Locate the cell with the specified text and output its [x, y] center coordinate. 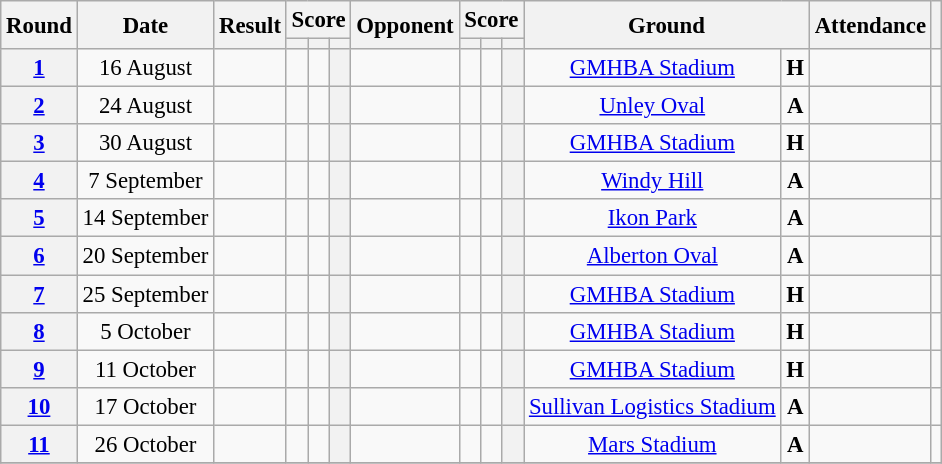
Date [145, 25]
7 September [145, 181]
Ikon Park [652, 219]
16 August [145, 68]
Sullivan Logistics Stadium [652, 406]
2 [39, 106]
Ground [667, 25]
Alberton Oval [652, 256]
8 [39, 331]
Opponent [405, 25]
Round [39, 25]
Attendance [870, 25]
Mars Stadium [652, 444]
14 September [145, 219]
9 [39, 369]
5 October [145, 331]
1 [39, 68]
4 [39, 181]
17 October [145, 406]
26 October [145, 444]
Unley Oval [652, 106]
30 August [145, 143]
7 [39, 294]
24 August [145, 106]
6 [39, 256]
11 October [145, 369]
3 [39, 143]
Windy Hill [652, 181]
25 September [145, 294]
5 [39, 219]
20 September [145, 256]
Result [250, 25]
10 [39, 406]
11 [39, 444]
